Determine the [x, y] coordinate at the center of the cell enclosing the given text.  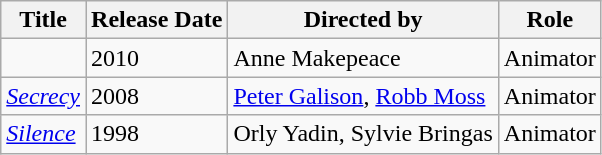
1998 [157, 134]
Directed by [363, 20]
Release Date [157, 20]
2010 [157, 58]
Title [44, 20]
Role [550, 20]
Peter Galison, Robb Moss [363, 96]
Secrecy [44, 96]
Silence [44, 134]
2008 [157, 96]
Orly Yadin, Sylvie Bringas [363, 134]
Anne Makepeace [363, 58]
